Return the [x, y] coordinate for the center point of the cell that contains the specified text.  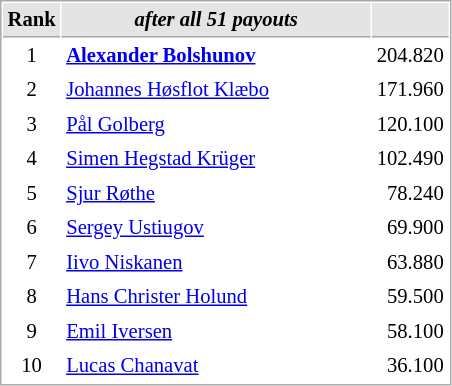
Sjur Røthe [216, 194]
Simen Hegstad Krüger [216, 158]
120.100 [410, 124]
78.240 [410, 194]
6 [32, 228]
5 [32, 194]
171.960 [410, 90]
Lucas Chanavat [216, 366]
Emil Iversen [216, 332]
Sergey Ustiugov [216, 228]
Hans Christer Holund [216, 296]
7 [32, 262]
4 [32, 158]
10 [32, 366]
after all 51 payouts [216, 20]
Iivo Niskanen [216, 262]
9 [32, 332]
3 [32, 124]
204.820 [410, 56]
8 [32, 296]
2 [32, 90]
1 [32, 56]
69.900 [410, 228]
Pål Golberg [216, 124]
59.500 [410, 296]
Alexander Bolshunov [216, 56]
Johannes Høsflot Klæbo [216, 90]
Rank [32, 20]
36.100 [410, 366]
58.100 [410, 332]
63.880 [410, 262]
102.490 [410, 158]
